Extract the [X, Y] coordinate from the center of the cell holding the provided text.  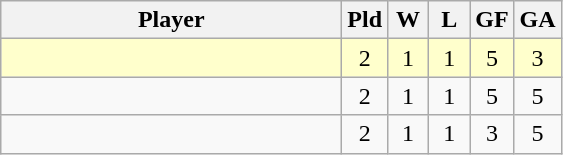
GF [492, 20]
W [408, 20]
Player [172, 20]
GA [538, 20]
Pld [365, 20]
L [450, 20]
